Search for the cell housing the specified text and yield its [X, Y] center coordinate. 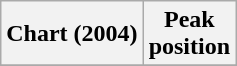
Peakposition [189, 34]
Chart (2004) [72, 34]
